Provide the [x, y] coordinate of the cell's center where the given text is located.  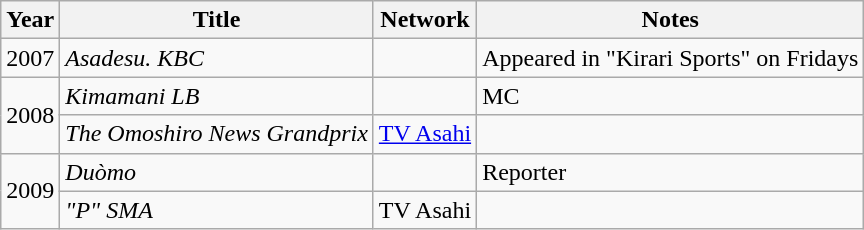
Duòmo [217, 172]
Reporter [670, 172]
Title [217, 20]
Notes [670, 20]
2007 [30, 58]
Network [424, 20]
Kimamani LB [217, 96]
Year [30, 20]
Asadesu. KBC [217, 58]
MC [670, 96]
"P" SMA [217, 210]
Appeared in "Kirari Sports" on Fridays [670, 58]
2008 [30, 115]
2009 [30, 191]
The Omoshiro News Grandprix [217, 134]
